Capture the cell that displays the provided text and extract its (X, Y) central coordinate. 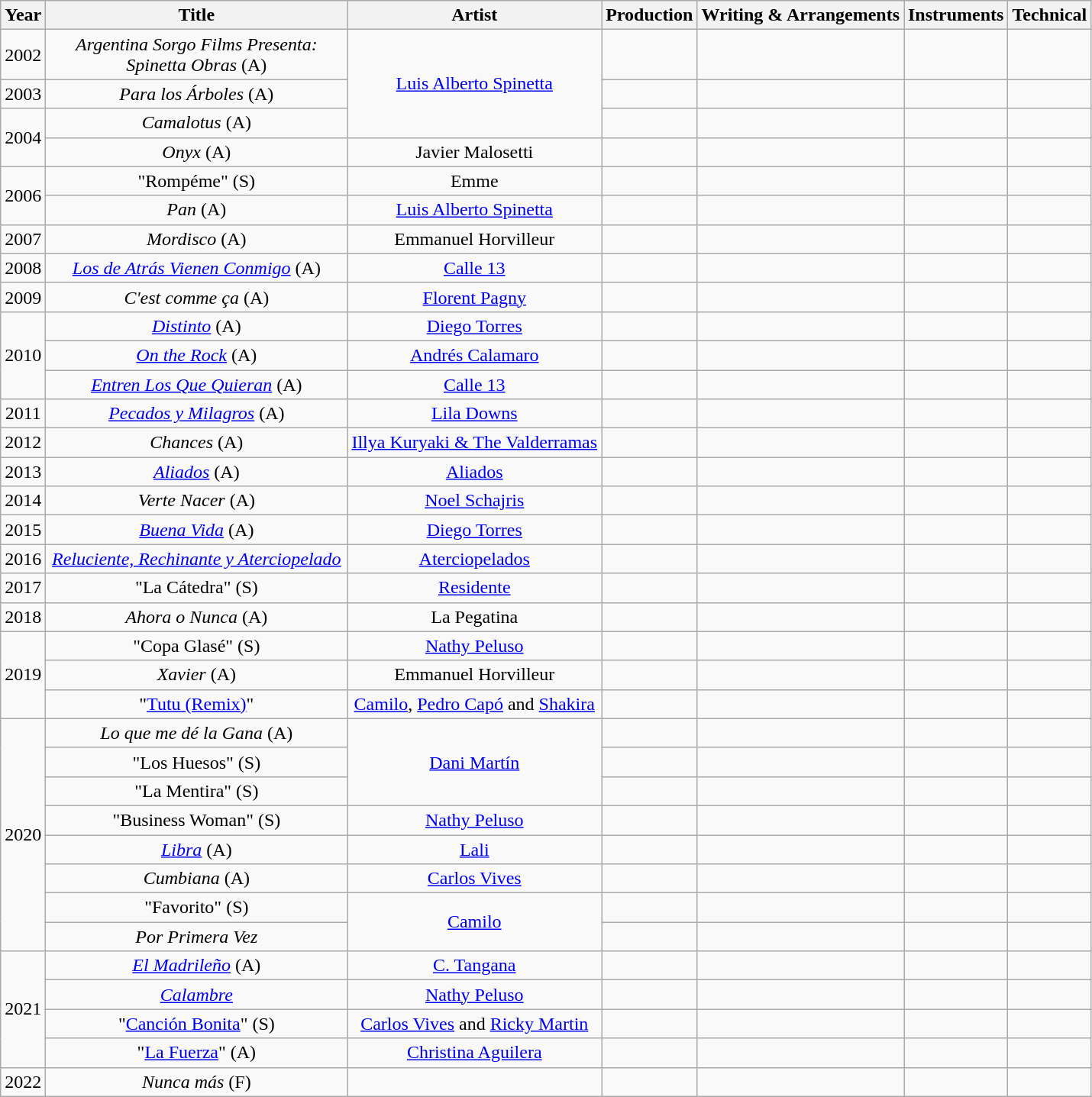
Pecados y Milagros (A) (197, 414)
"Tutu (Remix)" (197, 704)
Argentina Sorgo Films Presenta: Spinetta Obras (A) (197, 55)
Residente (475, 588)
Carlos Vives (475, 879)
On the Rock (A) (197, 355)
Reluciente, Rechinante y Aterciopelado (197, 559)
2003 (23, 94)
2009 (23, 297)
2008 (23, 268)
Artist (475, 15)
2004 (23, 137)
Instruments (956, 15)
La Pegatina (475, 617)
Emme (475, 181)
"La Fuerza" (A) (197, 1053)
Entren Los Que Quieran (A) (197, 384)
Title (197, 15)
Aterciopelados (475, 559)
"La Cátedra" (S) (197, 588)
Distinto (A) (197, 326)
"Copa Glasé" (S) (197, 646)
Cumbiana (A) (197, 879)
Camilo, Pedro Capó and Shakira (475, 704)
"Los Huesos" (S) (197, 762)
Verte Nacer (A) (197, 501)
2007 (23, 239)
C. Tangana (475, 966)
Chances (A) (197, 443)
2013 (23, 472)
Javier Malosetti (475, 152)
Mordisco (A) (197, 239)
Christina Aguilera (475, 1053)
2021 (23, 1009)
Writing & Arrangements (800, 15)
"Rompéme" (S) (197, 181)
Illya Kuryaki & The Valderramas (475, 443)
C'est comme ça (A) (197, 297)
2010 (23, 355)
2015 (23, 530)
Year (23, 15)
Andrés Calamaro (475, 355)
2012 (23, 443)
Noel Schajris (475, 501)
Onyx (A) (197, 152)
Los de Atrás Vienen Conmigo (A) (197, 268)
2019 (23, 675)
2017 (23, 588)
Camilo (475, 922)
"Favorito" (S) (197, 908)
Technical (1049, 15)
Ahora o Nunca (A) (197, 617)
Aliados (475, 472)
"Business Woman" (S) (197, 820)
Carlos Vives and Ricky Martin (475, 1024)
El Madrileño (A) (197, 966)
Libra (A) (197, 850)
2020 (23, 834)
"Canción Bonita" (S) (197, 1024)
Lali (475, 850)
2011 (23, 414)
Production (649, 15)
Lo que me dé la Gana (A) (197, 733)
2006 (23, 195)
Lila Downs (475, 414)
Florent Pagny (475, 297)
Aliados (A) (197, 472)
Para los Árboles (A) (197, 94)
Camalotus (A) (197, 123)
Por Primera Vez (197, 937)
Pan (A) (197, 210)
"La Mentira" (S) (197, 791)
Nunca más (F) (197, 1082)
2016 (23, 559)
Dani Martín (475, 762)
2018 (23, 617)
Calambre (197, 995)
Buena Vida (A) (197, 530)
2002 (23, 55)
Xavier (A) (197, 675)
2022 (23, 1082)
2014 (23, 501)
